Determine the [x, y] coordinate at the center of the cell enclosing the given text.  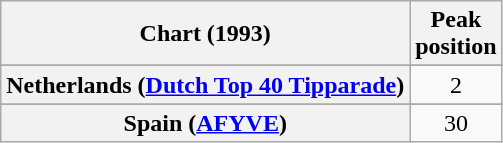
30 [456, 123]
Chart (1993) [206, 34]
2 [456, 85]
Netherlands (Dutch Top 40 Tipparade) [206, 85]
Peakposition [456, 34]
Spain (AFYVE) [206, 123]
